From the cell containing the given text, extract its center point as [x, y] coordinate. 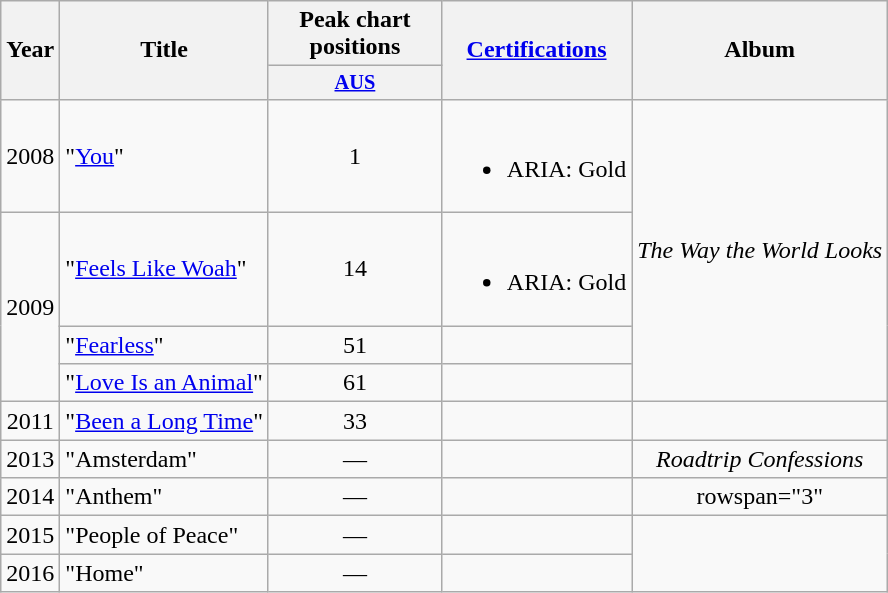
Album [760, 50]
"Feels Like Woah" [164, 270]
61 [354, 383]
"Love Is an Animal" [164, 383]
51 [354, 345]
Title [164, 50]
AUS [354, 83]
The Way the World Looks [760, 250]
Roadtrip Confessions [760, 459]
2013 [30, 459]
"People of Peace" [164, 535]
Certifications [536, 50]
14 [354, 270]
Peak chart positions [354, 34]
33 [354, 421]
rowspan="3" [760, 497]
2011 [30, 421]
"Anthem" [164, 497]
"Amsterdam" [164, 459]
Year [30, 50]
2008 [30, 156]
"You" [164, 156]
2014 [30, 497]
1 [354, 156]
"Fearless" [164, 345]
"Home" [164, 573]
2009 [30, 308]
2016 [30, 573]
"Been a Long Time" [164, 421]
2015 [30, 535]
